Scan for the cell matching the given text and deliver its (x, y) coordinate at center. 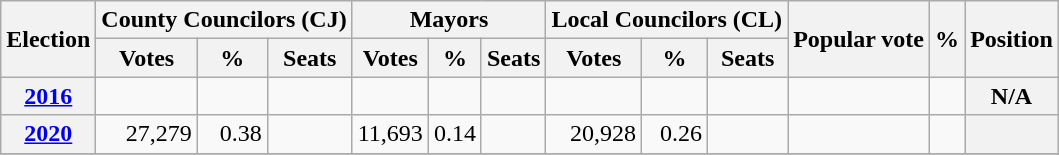
0.14 (454, 134)
2020 (48, 134)
N/A (1012, 96)
County Councilors (CJ) (224, 20)
Election (48, 39)
20,928 (594, 134)
2016 (48, 96)
27,279 (147, 134)
0.38 (232, 134)
11,693 (390, 134)
Position (1012, 39)
0.26 (675, 134)
Mayors (449, 20)
Popular vote (859, 39)
Local Councilors (CL) (667, 20)
